Return the (X, Y) coordinate for the center point of the cell that contains the specified text.  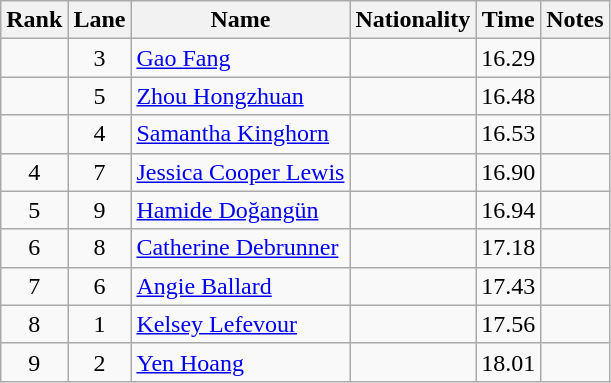
Zhou Hongzhuan (240, 96)
Gao Fang (240, 58)
16.90 (508, 172)
16.29 (508, 58)
17.43 (508, 286)
Yen Hoang (240, 362)
Samantha Kinghorn (240, 134)
Hamide Doğangün (240, 210)
18.01 (508, 362)
3 (100, 58)
Lane (100, 20)
Nationality (413, 20)
16.94 (508, 210)
Catherine Debrunner (240, 248)
Jessica Cooper Lewis (240, 172)
Name (240, 20)
Time (508, 20)
Notes (575, 20)
Rank (34, 20)
1 (100, 324)
Kelsey Lefevour (240, 324)
17.18 (508, 248)
17.56 (508, 324)
16.48 (508, 96)
2 (100, 362)
Angie Ballard (240, 286)
16.53 (508, 134)
